Capture the cell that displays the provided text and extract its (x, y) central coordinate. 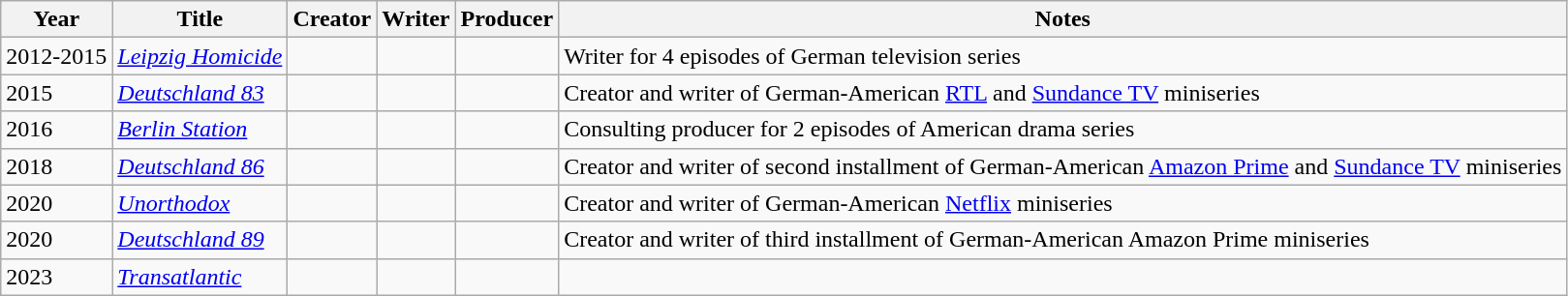
Creator and writer of German-American Netflix miniseries (1063, 203)
Unorthodox (200, 203)
Transatlantic (200, 277)
2015 (56, 93)
Berlin Station (200, 130)
Creator (332, 19)
Creator and writer of third installment of German-American Amazon Prime miniseries (1063, 240)
Deutschland 89 (200, 240)
Year (56, 19)
Deutschland 86 (200, 166)
Leipzig Homicide (200, 56)
2016 (56, 130)
Deutschland 83 (200, 93)
Writer for 4 episodes of German television series (1063, 56)
Consulting producer for 2 episodes of American drama series (1063, 130)
Creator and writer of German-American RTL and Sundance TV miniseries (1063, 93)
Creator and writer of second installment of German-American Amazon Prime and Sundance TV miniseries (1063, 166)
Notes (1063, 19)
Writer (416, 19)
2018 (56, 166)
Producer (507, 19)
2012-2015 (56, 56)
Title (200, 19)
2023 (56, 277)
